For the text-containing cell, return its midpoint in (x, y) coordinate format. 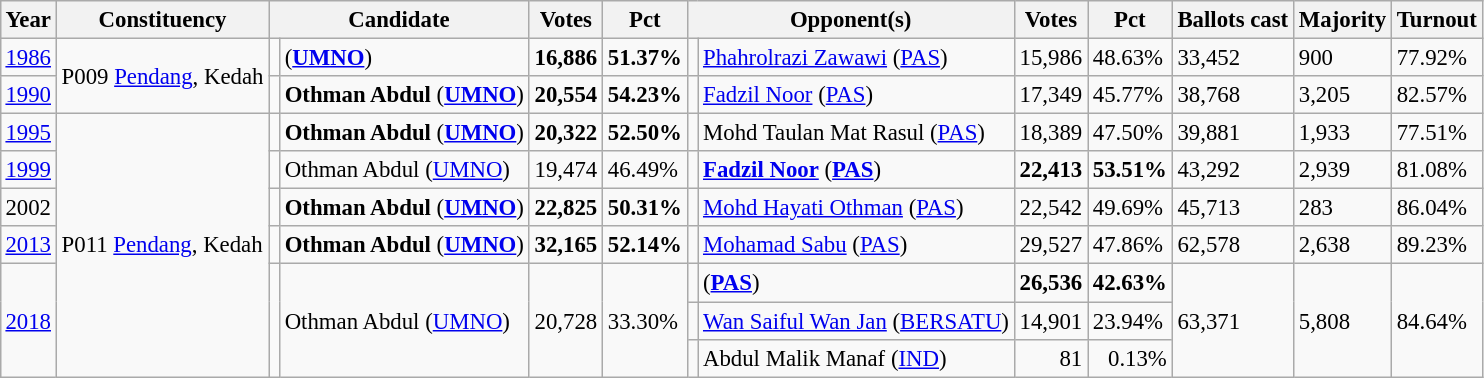
P011 Pendang, Kedah (162, 246)
Majority (1342, 20)
1,933 (1342, 133)
283 (1342, 208)
Phahrolrazi Zawawi (PAS) (856, 57)
14,901 (1050, 321)
62,578 (1232, 245)
1986 (28, 57)
Turnout (1436, 20)
23.94% (1130, 321)
29,527 (1050, 245)
77.51% (1436, 133)
39,881 (1232, 133)
22,825 (566, 208)
86.04% (1436, 208)
49.69% (1130, 208)
Opponent(s) (850, 20)
1999 (28, 170)
45.77% (1130, 95)
Abdul Malik Manaf (IND) (856, 358)
43,292 (1232, 170)
84.64% (1436, 320)
(UMNO) (404, 57)
22,542 (1050, 208)
38,768 (1232, 95)
Mohd Taulan Mat Rasul (PAS) (856, 133)
81 (1050, 358)
(PAS) (856, 283)
20,554 (566, 95)
1990 (28, 95)
54.23% (644, 95)
2,939 (1342, 170)
16,886 (566, 57)
22,413 (1050, 170)
1995 (28, 133)
50.31% (644, 208)
46.49% (644, 170)
Candidate (399, 20)
47.86% (1130, 245)
Mohd Hayati Othman (PAS) (856, 208)
15,986 (1050, 57)
5,808 (1342, 320)
Year (28, 20)
19,474 (566, 170)
51.37% (644, 57)
26,536 (1050, 283)
82.57% (1436, 95)
Ballots cast (1232, 20)
53.51% (1130, 170)
3,205 (1342, 95)
52.50% (644, 133)
33,452 (1232, 57)
2013 (28, 245)
20,728 (566, 320)
52.14% (644, 245)
81.08% (1436, 170)
Constituency (162, 20)
45,713 (1232, 208)
17,349 (1050, 95)
P009 Pendang, Kedah (162, 76)
18,389 (1050, 133)
42.63% (1130, 283)
89.23% (1436, 245)
Wan Saiful Wan Jan (BERSATU) (856, 321)
32,165 (566, 245)
2002 (28, 208)
47.50% (1130, 133)
2018 (28, 320)
63,371 (1232, 320)
77.92% (1436, 57)
33.30% (644, 320)
20,322 (566, 133)
Mohamad Sabu (PAS) (856, 245)
2,638 (1342, 245)
0.13% (1130, 358)
900 (1342, 57)
48.63% (1130, 57)
